For the text-containing cell, return its midpoint in [X, Y] coordinate format. 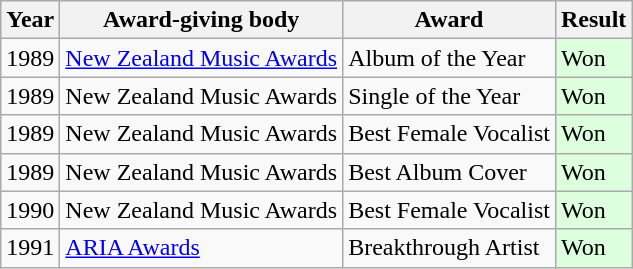
Year [30, 20]
1990 [30, 210]
Single of the Year [450, 96]
Award-giving body [202, 20]
Breakthrough Artist [450, 248]
1991 [30, 248]
Best Album Cover [450, 172]
Award [450, 20]
Album of the Year [450, 58]
Result [593, 20]
ARIA Awards [202, 248]
